Identify which cell holds the provided text, then report its [X, Y] central coordinate. 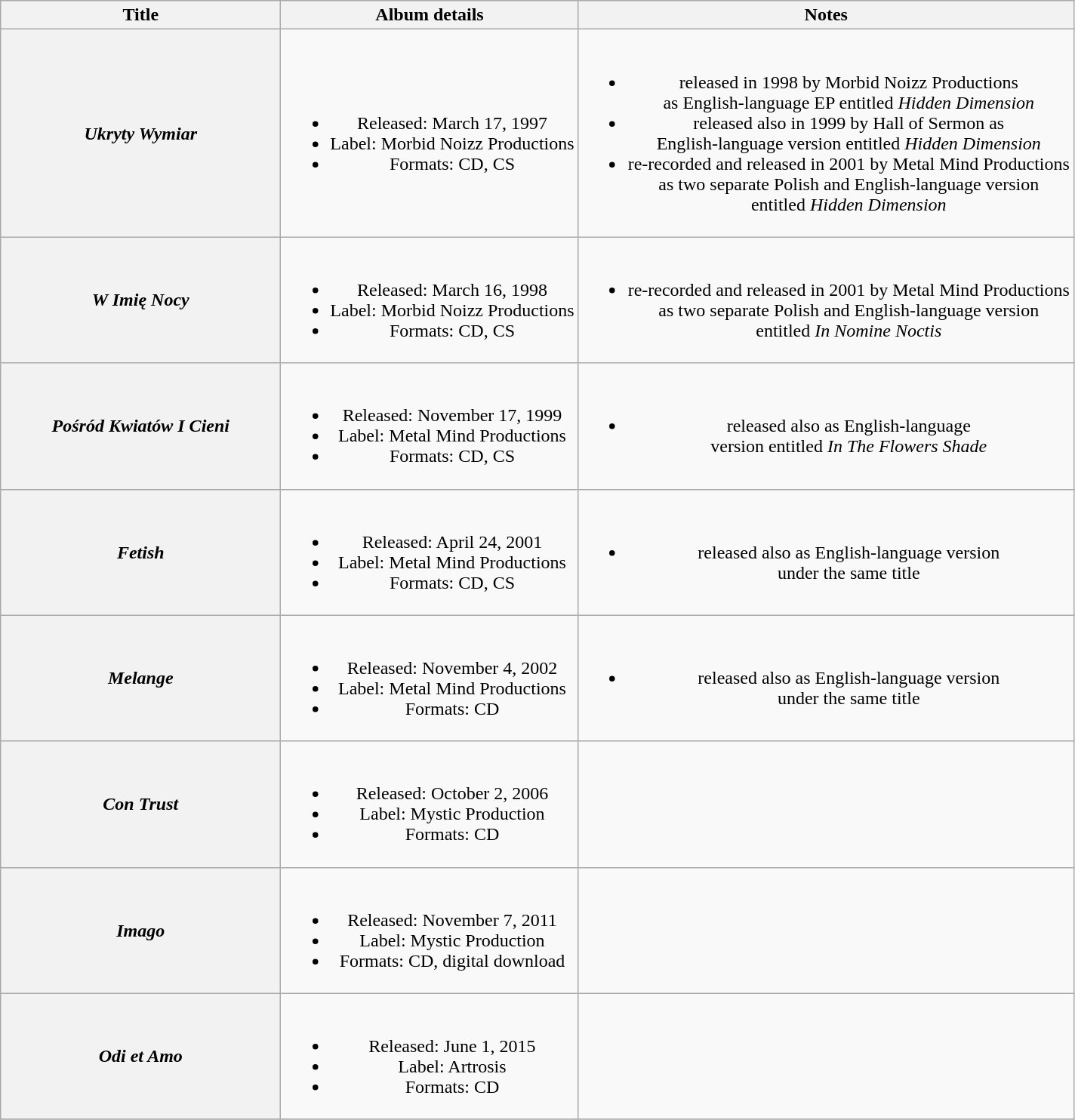
W Imię Nocy [140, 300]
Released: October 2, 2006Label: Mystic ProductionFormats: CD [430, 805]
Con Trust [140, 805]
Notes [826, 15]
Pośród Kwiatów I Cieni [140, 426]
Released: March 17, 1997Label: Morbid Noizz ProductionsFormats: CD, CS [430, 133]
Released: April 24, 2001Label: Metal Mind ProductionsFormats: CD, CS [430, 552]
Imago [140, 930]
Ukryty Wymiar [140, 133]
Released: June 1, 2015Label: ArtrosisFormats: CD [430, 1057]
Released: November 7, 2011Label: Mystic ProductionFormats: CD, digital download [430, 930]
Fetish [140, 552]
Released: November 4, 2002Label: Metal Mind ProductionsFormats: CD [430, 678]
Released: November 17, 1999Label: Metal Mind ProductionsFormats: CD, CS [430, 426]
re-recorded and released in 2001 by Metal Mind Productionsas two separate Polish and English-language versionentitled In Nomine Noctis [826, 300]
Title [140, 15]
released also as English-languageversion entitled In The Flowers Shade [826, 426]
Melange [140, 678]
Released: March 16, 1998Label: Morbid Noizz ProductionsFormats: CD, CS [430, 300]
Odi et Amo [140, 1057]
Album details [430, 15]
